Return the [x, y] coordinate for the center point of the cell that contains the specified text.  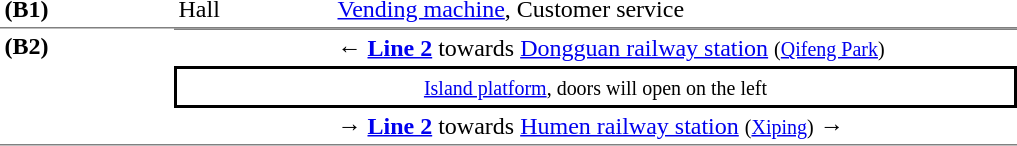
← Line 2 towards Dongguan railway station (Qifeng Park) [675, 47]
(B2) [87, 86]
→ Line 2 towards Humen railway station (Xiping) → [675, 127]
Island platform, doors will open on the left [596, 87]
